Identify which cell holds the provided text, then report its [x, y] central coordinate. 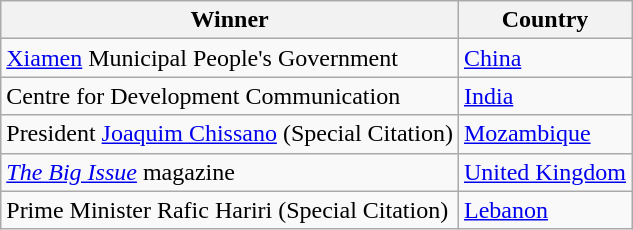
President Joaquim Chissano (Special Citation) [230, 134]
Centre for Development Communication [230, 96]
Winner [230, 20]
India [544, 96]
Xiamen Municipal People's Government [230, 58]
Prime Minister Rafic Hariri (Special Citation) [230, 210]
Lebanon [544, 210]
The Big Issue magazine [230, 172]
United Kingdom [544, 172]
Country [544, 20]
Mozambique [544, 134]
China [544, 58]
